Extract the [X, Y] coordinate from the center of the cell holding the provided text.  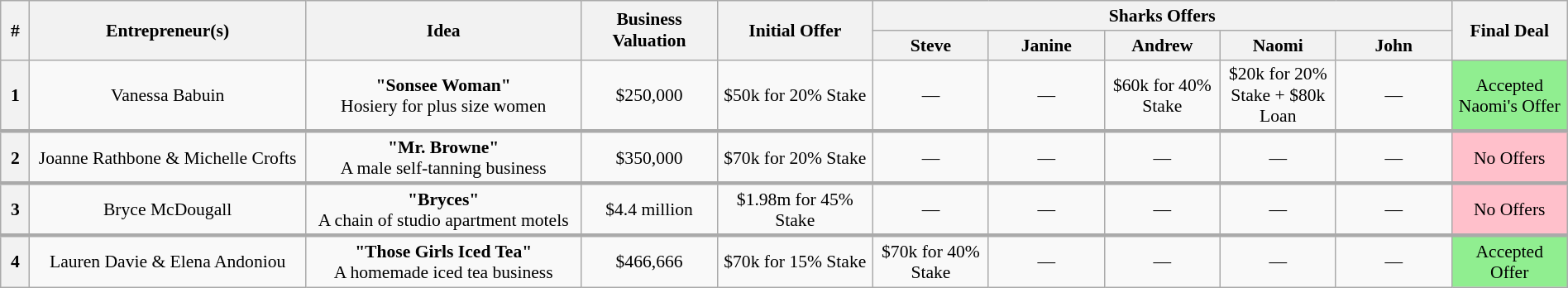
$466,666 [649, 262]
$350,000 [649, 157]
Vanessa Babuin [168, 96]
1 [15, 96]
"Sonsee Woman" Hosiery for plus size women [443, 96]
Accepted Naomi's Offer [1509, 96]
$1.98m for 45% Stake [795, 210]
Joanne Rathbone & Michelle Crofts [168, 157]
$20k for 20% Stake + $80k Loan [1278, 96]
"Those Girls Iced Tea" A homemade iced tea business [443, 262]
Janine [1046, 46]
Final Deal [1509, 30]
Business Valuation [649, 30]
4 [15, 262]
"Mr. Browne" A male self-tanning business [443, 157]
Entrepreneur(s) [168, 30]
Steve [930, 46]
Initial Offer [795, 30]
2 [15, 157]
Sharks Offers [1162, 16]
$70k for 40% Stake [930, 262]
# [15, 30]
Bryce McDougall [168, 210]
$70k for 15% Stake [795, 262]
$70k for 20% Stake [795, 157]
$60k for 40% Stake [1162, 96]
Lauren Davie & Elena Andoniou [168, 262]
Accepted Offer [1509, 262]
Andrew [1162, 46]
$250,000 [649, 96]
$4.4 million [649, 210]
John [1394, 46]
$50k for 20% Stake [795, 96]
Naomi [1278, 46]
"Bryces" A chain of studio apartment motels [443, 210]
3 [15, 210]
Idea [443, 30]
